Determine the [x, y] coordinate at the center of the cell enclosing the given text.  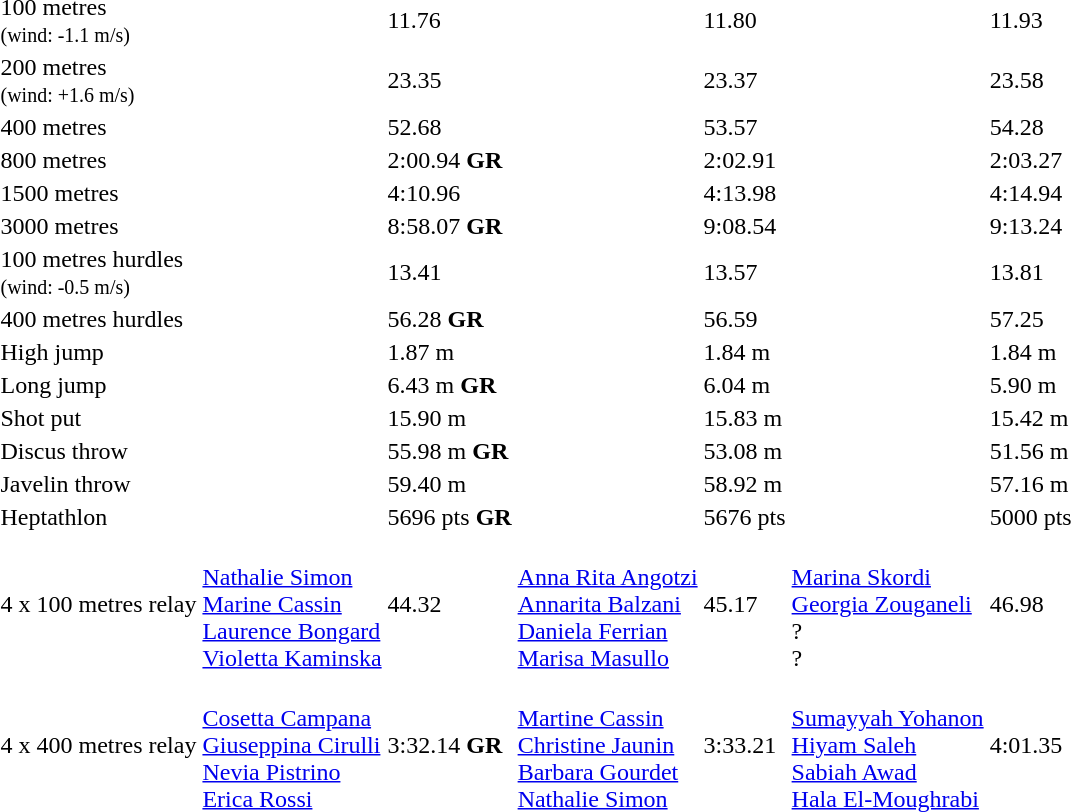
56.28 GR [450, 319]
58.92 m [744, 484]
45.17 [744, 604]
6.04 m [744, 385]
5696 pts GR [450, 517]
13.57 [744, 272]
53.08 m [744, 451]
Nathalie SimonMarine CassinLaurence BongardVioletta Kaminska [292, 604]
Anna Rita AngotziAnnarita BalzaniDaniela FerrianMarisa Masullo [608, 604]
5676 pts [744, 517]
56.59 [744, 319]
6.43 m GR [450, 385]
4:10.96 [450, 193]
9:08.54 [744, 226]
55.98 m GR [450, 451]
8:58.07 GR [450, 226]
23.37 [744, 80]
4:13.98 [744, 193]
2:00.94 GR [450, 160]
Marina SkordiGeorgia Zouganeli?? [888, 604]
44.32 [450, 604]
52.68 [450, 127]
1.84 m [744, 352]
23.35 [450, 80]
53.57 [744, 127]
13.41 [450, 272]
1.87 m [450, 352]
59.40 m [450, 484]
15.83 m [744, 418]
15.90 m [450, 418]
2:02.91 [744, 160]
